Provide the [x, y] coordinate of the cell's center where the given text is located.  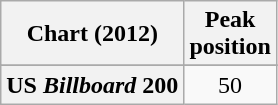
US Billboard 200 [92, 85]
50 [230, 85]
Peakposition [230, 34]
Chart (2012) [92, 34]
